Scan for the cell matching the given text and deliver its (X, Y) coordinate at center. 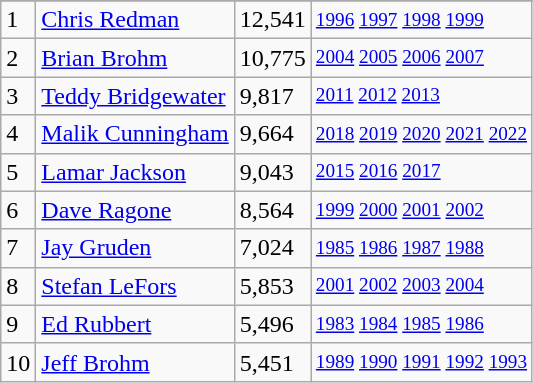
4 (18, 134)
5,496 (272, 324)
Dave Ragone (135, 210)
Stefan LeFors (135, 286)
8 (18, 286)
Jeff Brohm (135, 362)
1983 1984 1985 1986 (421, 324)
1 (18, 20)
1989 1990 1991 1992 1993 (421, 362)
Chris Redman (135, 20)
Ed Rubbert (135, 324)
Malik Cunningham (135, 134)
9,043 (272, 172)
2011 2012 2013 (421, 96)
10,775 (272, 58)
2001 2002 2003 2004 (421, 286)
2 (18, 58)
1985 1986 1987 1988 (421, 248)
12,541 (272, 20)
1999 2000 2001 2002 (421, 210)
6 (18, 210)
9,817 (272, 96)
Teddy Bridgewater (135, 96)
Brian Brohm (135, 58)
7,024 (272, 248)
10 (18, 362)
7 (18, 248)
3 (18, 96)
Jay Gruden (135, 248)
5,853 (272, 286)
Lamar Jackson (135, 172)
5 (18, 172)
1996 1997 1998 1999 (421, 20)
2004 2005 2006 2007 (421, 58)
2015 2016 2017 (421, 172)
9 (18, 324)
9,664 (272, 134)
5,451 (272, 362)
2018 2019 2020 2021 2022 (421, 134)
8,564 (272, 210)
